Search for the cell housing the specified text and yield its [x, y] center coordinate. 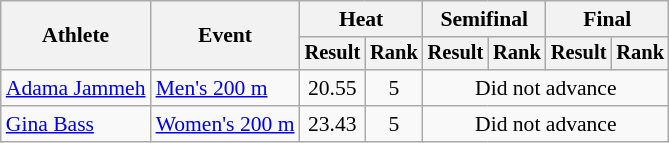
Heat [362, 19]
Men's 200 m [226, 88]
20.55 [333, 88]
Semifinal [484, 19]
Adama Jammeh [76, 88]
Gina Bass [76, 124]
Final [608, 19]
Athlete [76, 36]
Event [226, 36]
Women's 200 m [226, 124]
23.43 [333, 124]
